Return the [x, y] coordinate for the center point of the cell that contains the specified text.  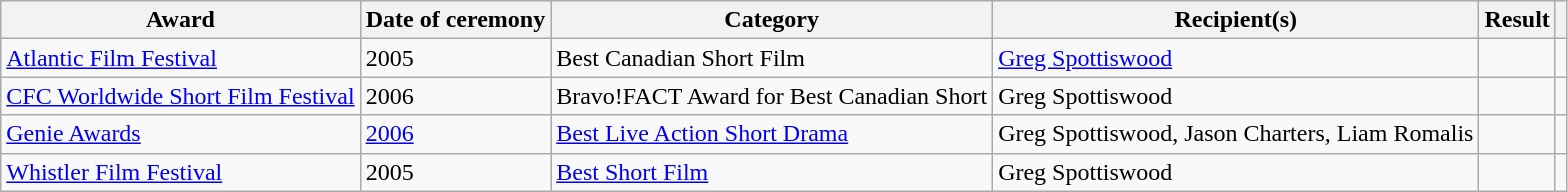
Result [1517, 20]
Award [180, 20]
Atlantic Film Festival [180, 58]
Recipient(s) [1236, 20]
Date of ceremony [456, 20]
Bravo!FACT Award for Best Canadian Short [772, 96]
Category [772, 20]
Greg Spottiswood, Jason Charters, Liam Romalis [1236, 134]
Best Canadian Short Film [772, 58]
Best Live Action Short Drama [772, 134]
CFC Worldwide Short Film Festival [180, 96]
Genie Awards [180, 134]
Whistler Film Festival [180, 172]
Best Short Film [772, 172]
